Provide the (x, y) coordinate of the cell's center where the given text is located.  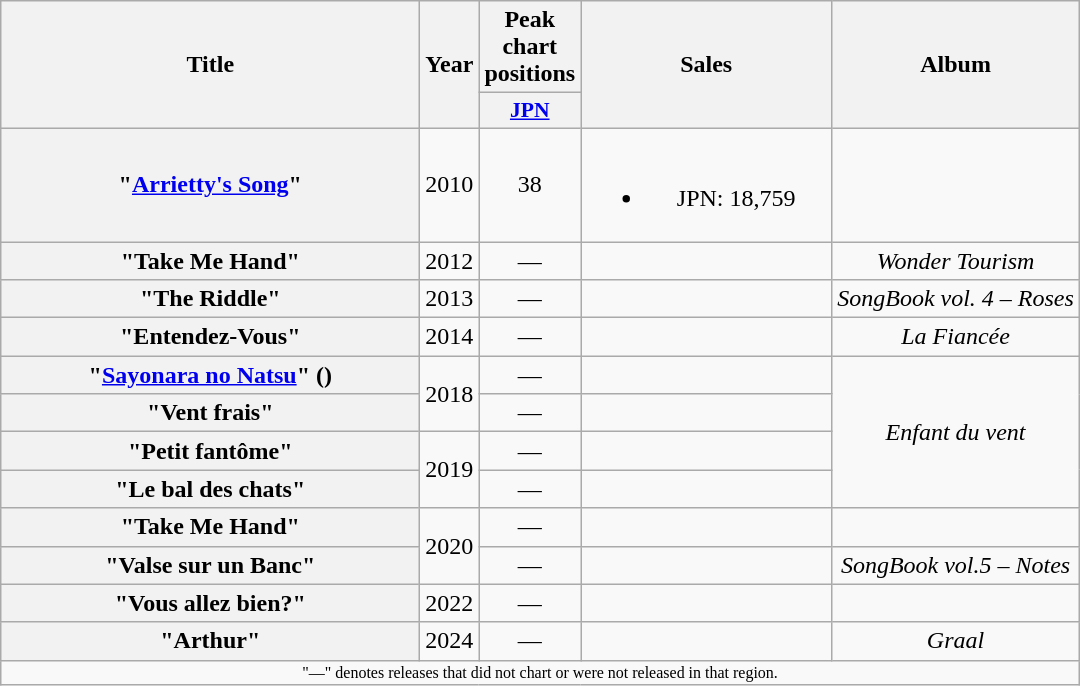
Graal (956, 641)
2014 (450, 337)
"Petit fantôme" (210, 451)
"Le bal des chats" (210, 489)
Year (450, 65)
38 (530, 184)
Title (210, 65)
Enfant du vent (956, 432)
2019 (450, 470)
Sales (706, 65)
Album (956, 65)
"Vent frais" (210, 413)
2010 (450, 184)
2018 (450, 394)
"Sayonara no Natsu" () (210, 375)
"Entendez-Vous" (210, 337)
La Fiancée (956, 337)
"—" denotes releases that did not chart or were not released in that region. (540, 672)
"Arthur" (210, 641)
2024 (450, 641)
Wonder Tourism (956, 261)
JPN: 18,759 (706, 184)
"Vous allez bien?" (210, 603)
2012 (450, 261)
SongBook vol.5 – Notes (956, 565)
2013 (450, 299)
Peak chart positions (530, 47)
"Arrietty's Song" (210, 184)
2020 (450, 546)
JPN (530, 111)
"The Riddle" (210, 299)
"Valse sur un Banc" (210, 565)
2022 (450, 603)
SongBook vol. 4 – Roses (956, 299)
